Extract the [X, Y] coordinate from the center of the cell holding the provided text.  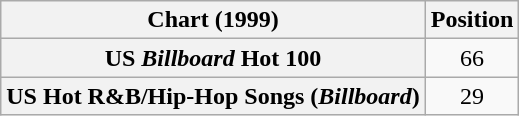
US Billboard Hot 100 [213, 58]
Chart (1999) [213, 20]
66 [472, 58]
29 [472, 96]
Position [472, 20]
US Hot R&B/Hip-Hop Songs (Billboard) [213, 96]
